From the cell containing the given text, extract its center point as (x, y) coordinate. 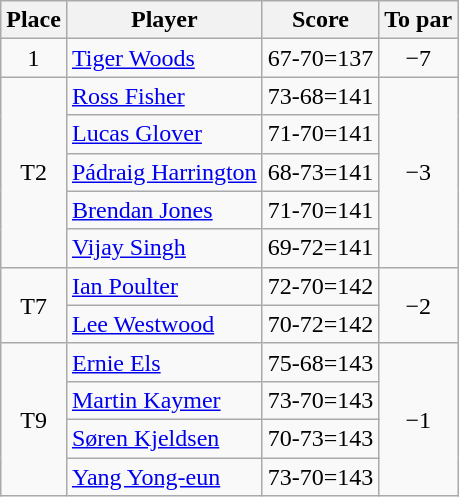
70-72=142 (320, 324)
−7 (418, 58)
Vijay Singh (164, 248)
Martin Kaymer (164, 400)
T7 (34, 305)
Place (34, 20)
Yang Yong-eun (164, 477)
T9 (34, 419)
72-70=142 (320, 286)
Score (320, 20)
−1 (418, 419)
Brendan Jones (164, 210)
Ross Fisher (164, 96)
Lee Westwood (164, 324)
−2 (418, 305)
Ernie Els (164, 362)
68-73=141 (320, 172)
To par (418, 20)
Tiger Woods (164, 58)
Player (164, 20)
−3 (418, 172)
75-68=143 (320, 362)
69-72=141 (320, 248)
Ian Poulter (164, 286)
1 (34, 58)
70-73=143 (320, 438)
T2 (34, 172)
73-68=141 (320, 96)
Søren Kjeldsen (164, 438)
67-70=137 (320, 58)
Lucas Glover (164, 134)
Pádraig Harrington (164, 172)
